Search for the cell housing the specified text and yield its (X, Y) center coordinate. 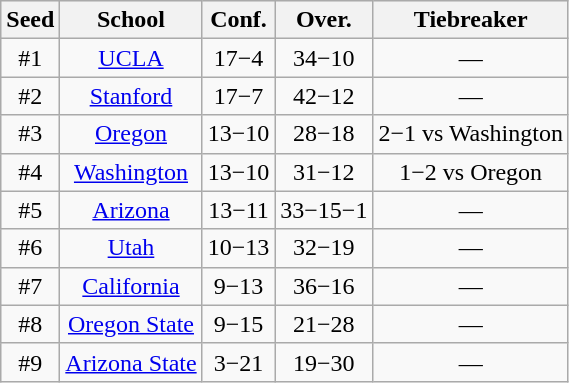
1−2 vs Oregon (471, 172)
#2 (30, 96)
#6 (30, 248)
42−12 (324, 96)
Arizona State (131, 362)
#4 (30, 172)
Tiebreaker (471, 20)
#3 (30, 134)
California (131, 286)
31−12 (324, 172)
21−28 (324, 324)
Oregon State (131, 324)
34−10 (324, 58)
UCLA (131, 58)
17−4 (238, 58)
32−19 (324, 248)
Washington (131, 172)
17−7 (238, 96)
3−21 (238, 362)
33−15−1 (324, 210)
19−30 (324, 362)
#9 (30, 362)
Arizona (131, 210)
36−16 (324, 286)
9−15 (238, 324)
13−11 (238, 210)
#1 (30, 58)
#8 (30, 324)
10−13 (238, 248)
2−1 vs Washington (471, 134)
#5 (30, 210)
Stanford (131, 96)
Seed (30, 20)
9−13 (238, 286)
28−18 (324, 134)
Conf. (238, 20)
#7 (30, 286)
Over. (324, 20)
Oregon (131, 134)
Utah (131, 248)
School (131, 20)
